Capture the cell that displays the provided text and extract its [X, Y] central coordinate. 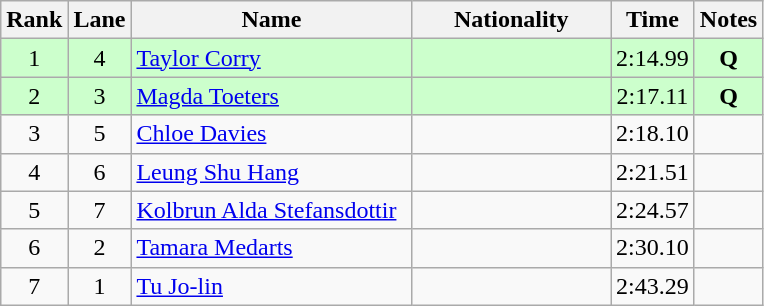
2:30.10 [653, 248]
2:17.11 [653, 96]
Rank [34, 20]
Tamara Medarts [272, 248]
2:18.10 [653, 134]
2:14.99 [653, 58]
Leung Shu Hang [272, 172]
2:24.57 [653, 210]
Notes [728, 20]
2:43.29 [653, 286]
Chloe Davies [272, 134]
Tu Jo-lin [272, 286]
Time [653, 20]
Magda Toeters [272, 96]
Lane [100, 20]
Name [272, 20]
Taylor Corry [272, 58]
Nationality [512, 20]
Kolbrun Alda Stefansdottir [272, 210]
2:21.51 [653, 172]
